From the cell containing the given text, extract its center point as (X, Y) coordinate. 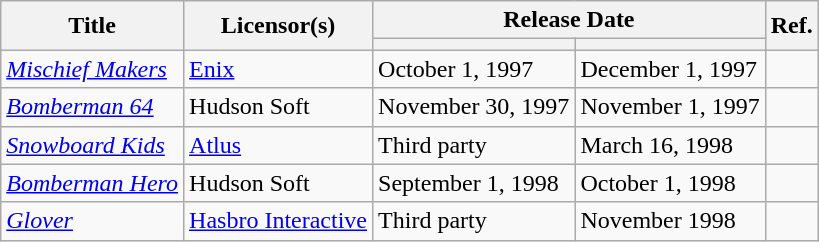
Enix (278, 69)
Glover (92, 221)
Ref. (792, 26)
Licensor(s) (278, 26)
Mischief Makers (92, 69)
October 1, 1997 (474, 69)
Snowboard Kids (92, 145)
March 16, 1998 (670, 145)
October 1, 1998 (670, 183)
September 1, 1998 (474, 183)
December 1, 1997 (670, 69)
November 30, 1997 (474, 107)
November 1998 (670, 221)
Hasbro Interactive (278, 221)
Atlus (278, 145)
Release Date (570, 20)
Title (92, 26)
November 1, 1997 (670, 107)
Bomberman 64 (92, 107)
Bomberman Hero (92, 183)
